Identify which cell holds the provided text, then report its [x, y] central coordinate. 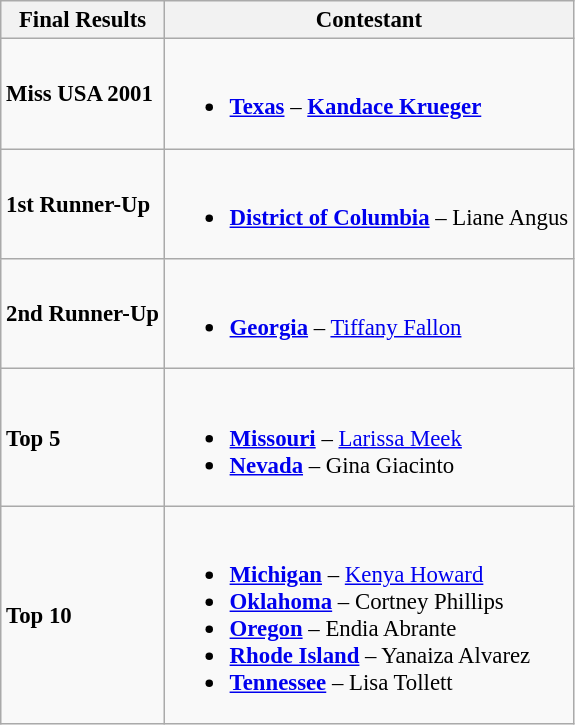
2nd Runner-Up [83, 314]
Top 10 [83, 615]
District of Columbia – Liane Angus [368, 204]
1st Runner-Up [83, 204]
Contestant [368, 20]
Texas – Kandace Krueger [368, 94]
Top 5 [83, 438]
Michigan – Kenya Howard Oklahoma – Cortney Phillips Oregon – Endia Abrante Rhode Island – Yanaiza Alvarez Tennessee – Lisa Tollett [368, 615]
Missouri – Larissa Meek Nevada – Gina Giacinto [368, 438]
Final Results [83, 20]
Georgia – Tiffany Fallon [368, 314]
Miss USA 2001 [83, 94]
